For the text-containing cell, return its midpoint in [X, Y] coordinate format. 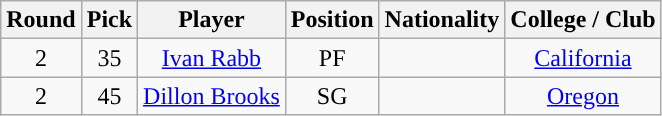
Round [41, 20]
PF [332, 58]
Nationality [442, 20]
College / Club [583, 20]
45 [109, 96]
Position [332, 20]
Dillon Brooks [212, 96]
California [583, 58]
Ivan Rabb [212, 58]
35 [109, 58]
SG [332, 96]
Player [212, 20]
Oregon [583, 96]
Pick [109, 20]
